Find where the given text appears and provide that cell's center as (x, y) coordinate. 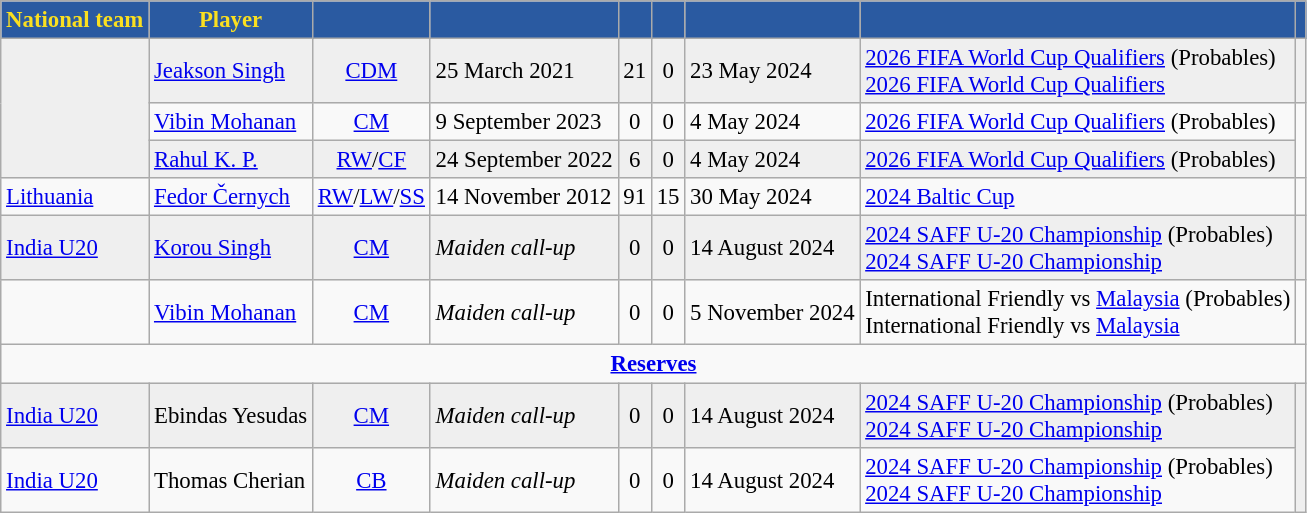
Rahul K. P. (231, 160)
21 (634, 72)
CB (371, 480)
RW/CF (371, 160)
2026 FIFA World Cup Qualifiers (Probables)2026 FIFA World Cup Qualifiers (1078, 72)
2024 Baltic Cup (1078, 197)
Lithuania (75, 197)
6 (634, 160)
15 (668, 197)
CDM (371, 72)
Jeakson Singh (231, 72)
RW/LW/SS (371, 197)
Reserves (654, 364)
National team (75, 20)
Ebindas Yesudas (231, 416)
Korou Singh (231, 248)
30 May 2024 (772, 197)
25 March 2021 (524, 72)
23 May 2024 (772, 72)
International Friendly vs Malaysia (Probables)International Friendly vs Malaysia (1078, 312)
91 (634, 197)
14 November 2012 (524, 197)
Player (231, 20)
24 September 2022 (524, 160)
9 September 2023 (524, 122)
5 November 2024 (772, 312)
Fedor Černych (231, 197)
Thomas Cherian (231, 480)
